Output the (x, y) coordinate of the center of the cell containing the given text.  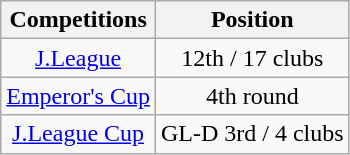
J.League Cup (78, 134)
Emperor's Cup (78, 96)
12th / 17 clubs (252, 58)
J.League (78, 58)
Position (252, 20)
GL-D 3rd / 4 clubs (252, 134)
Competitions (78, 20)
4th round (252, 96)
